Capture the cell that displays the provided text and extract its (X, Y) central coordinate. 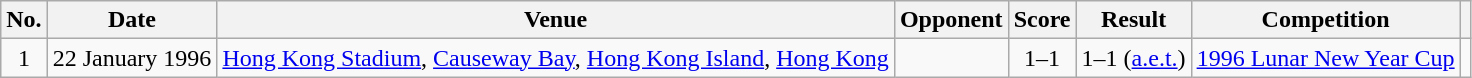
Hong Kong Stadium, Causeway Bay, Hong Kong Island, Hong Kong (556, 58)
1 (24, 58)
1–1 (a.e.t.) (1134, 58)
22 January 1996 (132, 58)
Score (1042, 20)
1996 Lunar New Year Cup (1326, 58)
1–1 (1042, 58)
Opponent (951, 20)
Date (132, 20)
No. (24, 20)
Venue (556, 20)
Competition (1326, 20)
Result (1134, 20)
